Provide the (x, y) coordinate of the cell's center where the given text is located.  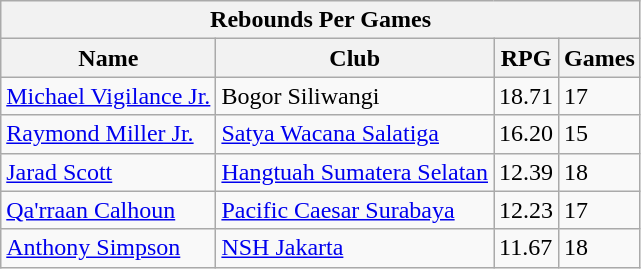
Hangtuah Sumatera Selatan (355, 172)
Raymond Miller Jr. (108, 134)
Pacific Caesar Surabaya (355, 210)
Games (600, 58)
11.67 (526, 248)
Satya Wacana Salatiga (355, 134)
RPG (526, 58)
Rebounds Per Games (321, 20)
Bogor Siliwangi (355, 96)
15 (600, 134)
Michael Vigilance Jr. (108, 96)
Jarad Scott (108, 172)
16.20 (526, 134)
18.71 (526, 96)
12.39 (526, 172)
12.23 (526, 210)
NSH Jakarta (355, 248)
Anthony Simpson (108, 248)
Qa'rraan Calhoun (108, 210)
Club (355, 58)
Name (108, 58)
